Find where the given text appears and provide that cell's center as [X, Y] coordinate. 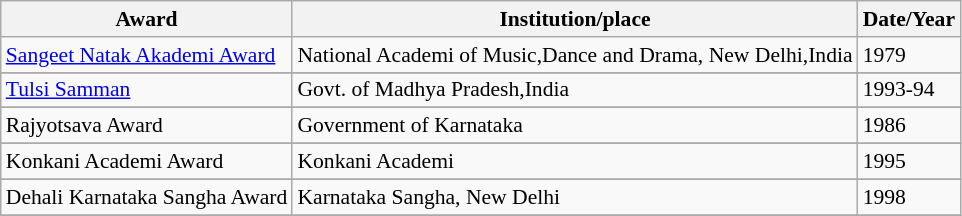
Award [147, 19]
Date/Year [909, 19]
1986 [909, 126]
1995 [909, 162]
Government of Karnataka [574, 126]
Konkani Academi [574, 162]
National Academi of Music,Dance and Drama, New Delhi,India [574, 55]
Tulsi Samman [147, 90]
Sangeet Natak Akademi Award [147, 55]
Rajyotsava Award [147, 126]
Institution/place [574, 19]
Konkani Academi Award [147, 162]
1979 [909, 55]
1998 [909, 197]
Govt. of Madhya Pradesh,India [574, 90]
1993-94 [909, 90]
Karnataka Sangha, New Delhi [574, 197]
Dehali Karnataka Sangha Award [147, 197]
